For the text-containing cell, return its midpoint in [X, Y] coordinate format. 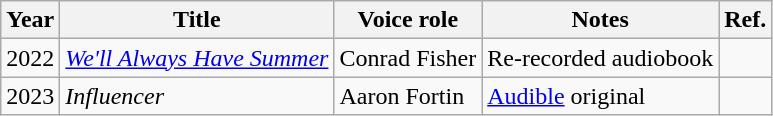
Audible original [600, 96]
2023 [30, 96]
Conrad Fisher [408, 58]
Ref. [746, 20]
Year [30, 20]
Title [197, 20]
2022 [30, 58]
Aaron Fortin [408, 96]
Notes [600, 20]
Voice role [408, 20]
Re-recorded audiobook [600, 58]
We'll Always Have Summer [197, 58]
Influencer [197, 96]
